From the cell containing the given text, extract its center point as (x, y) coordinate. 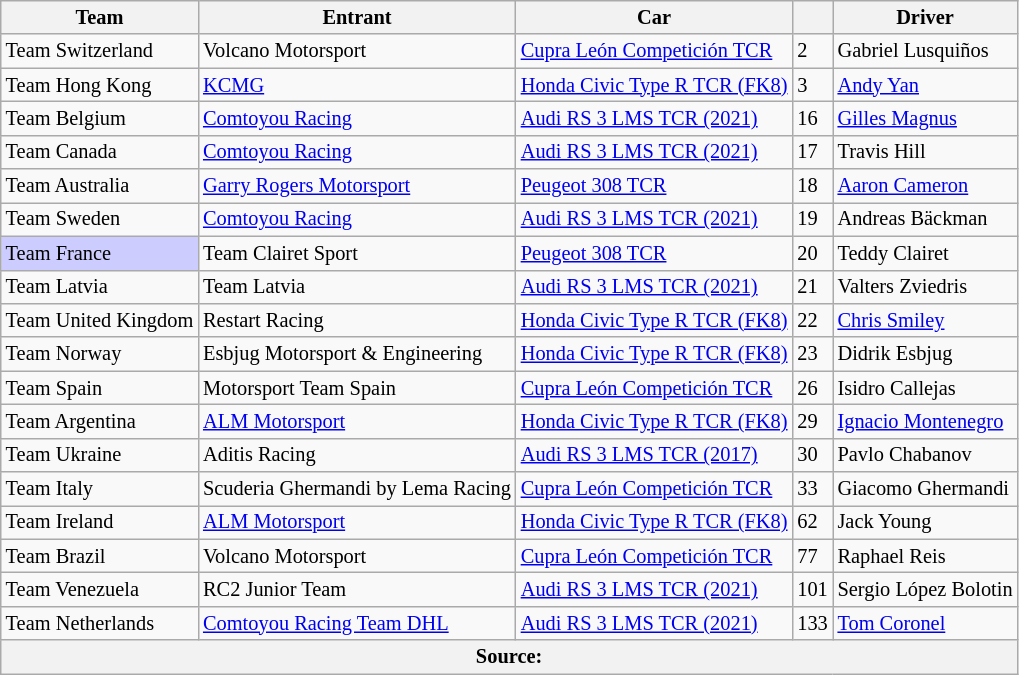
101 (812, 589)
Esbjug Motorsport & Engineering (357, 354)
Aditis Racing (357, 455)
Team Spain (100, 388)
Team Canada (100, 152)
Motorsport Team Spain (357, 388)
Team Venezuela (100, 589)
19 (812, 219)
Aaron Cameron (926, 186)
Team United Kingdom (100, 320)
Team Norway (100, 354)
26 (812, 388)
18 (812, 186)
Car (654, 17)
Team Clairet Sport (357, 253)
Scuderia Ghermandi by Lema Racing (357, 489)
Sergio López Bolotin (926, 589)
2 (812, 51)
Jack Young (926, 522)
Raphael Reis (926, 556)
Tom Coronel (926, 623)
Pavlo Chabanov (926, 455)
Source: (510, 657)
Team Hong Kong (100, 85)
Team Switzerland (100, 51)
Team (100, 17)
Team Netherlands (100, 623)
Team Ireland (100, 522)
Gabriel Lusquiños (926, 51)
20 (812, 253)
Andreas Bäckman (926, 219)
29 (812, 421)
62 (812, 522)
Gilles Magnus (926, 118)
Restart Racing (357, 320)
3 (812, 85)
Garry Rogers Motorsport (357, 186)
Team Sweden (100, 219)
16 (812, 118)
KCMG (357, 85)
Team France (100, 253)
30 (812, 455)
Team Ukraine (100, 455)
22 (812, 320)
Team Argentina (100, 421)
Comtoyou Racing Team DHL (357, 623)
33 (812, 489)
Isidro Callejas (926, 388)
77 (812, 556)
RC2 Junior Team (357, 589)
Valters Zviedris (926, 287)
Didrik Esbjug (926, 354)
Andy Yan (926, 85)
133 (812, 623)
17 (812, 152)
Entrant (357, 17)
Team Belgium (100, 118)
Team Italy (100, 489)
Travis Hill (926, 152)
Giacomo Ghermandi (926, 489)
23 (812, 354)
Driver (926, 17)
Ignacio Montenegro (926, 421)
Teddy Clairet (926, 253)
Chris Smiley (926, 320)
Audi RS 3 LMS TCR (2017) (654, 455)
21 (812, 287)
Team Brazil (100, 556)
Team Australia (100, 186)
